For the text-containing cell, return its midpoint in [x, y] coordinate format. 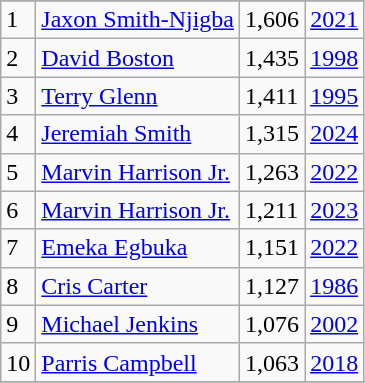
David Boston [138, 58]
1,315 [272, 134]
1,263 [272, 172]
1,063 [272, 362]
2024 [334, 134]
1 [18, 20]
Cris Carter [138, 286]
1995 [334, 96]
2021 [334, 20]
1,127 [272, 286]
1986 [334, 286]
Jeremiah Smith [138, 134]
1998 [334, 58]
Terry Glenn [138, 96]
9 [18, 324]
1,151 [272, 248]
2 [18, 58]
1,435 [272, 58]
2023 [334, 210]
Jaxon Smith-Njigba [138, 20]
2002 [334, 324]
5 [18, 172]
1,076 [272, 324]
7 [18, 248]
6 [18, 210]
Parris Campbell [138, 362]
3 [18, 96]
4 [18, 134]
1,211 [272, 210]
Michael Jenkins [138, 324]
10 [18, 362]
1,411 [272, 96]
8 [18, 286]
Emeka Egbuka [138, 248]
1,606 [272, 20]
2018 [334, 362]
